Locate the cell with the specified text and output its (x, y) center coordinate. 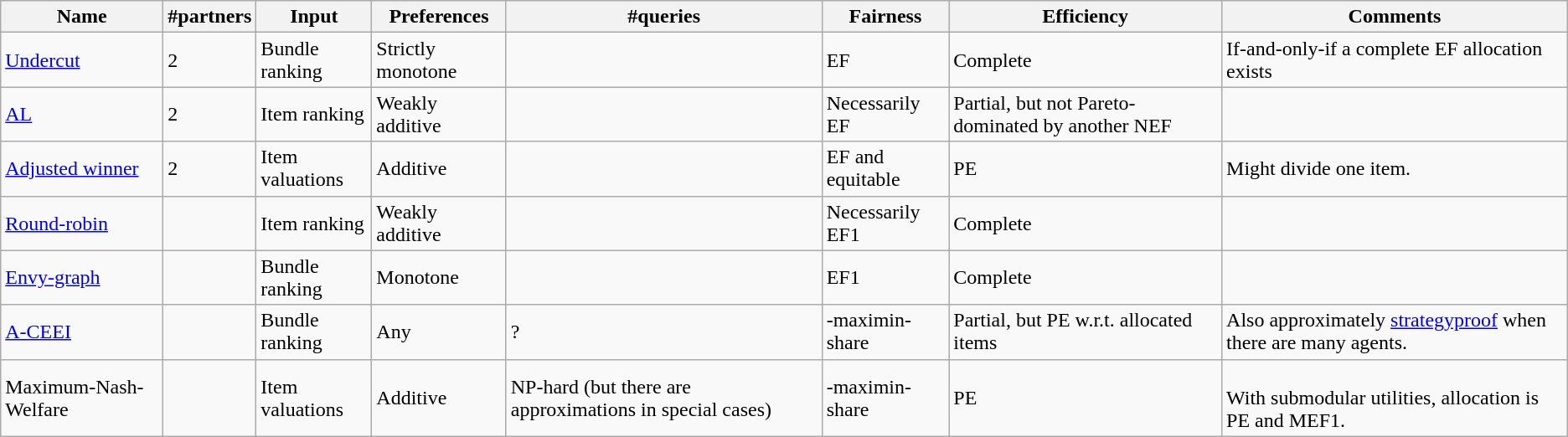
#partners (209, 17)
Maximum-Nash-Welfare (82, 398)
A-CEEI (82, 332)
Input (314, 17)
Envy-graph (82, 278)
Any (439, 332)
If-and-only-if a complete EF allocation exists (1395, 60)
#queries (663, 17)
Undercut (82, 60)
Round-robin (82, 223)
EF1 (885, 278)
NP-hard (but there are approximations in special cases) (663, 398)
Might divide one item. (1395, 169)
Adjusted winner (82, 169)
Necessarily EF1 (885, 223)
Partial, but PE w.r.t. allocated items (1086, 332)
Comments (1395, 17)
AL (82, 114)
Also approximately strategyproof when there are many agents. (1395, 332)
With submodular utilities, allocation is PE and MEF1. (1395, 398)
EF and equitable (885, 169)
Efficiency (1086, 17)
Preferences (439, 17)
Monotone (439, 278)
Partial, but not Pareto-dominated by another NEF (1086, 114)
EF (885, 60)
Necessarily EF (885, 114)
Strictly monotone (439, 60)
Fairness (885, 17)
? (663, 332)
Name (82, 17)
